Return [X, Y] of the center of cell containing provided text 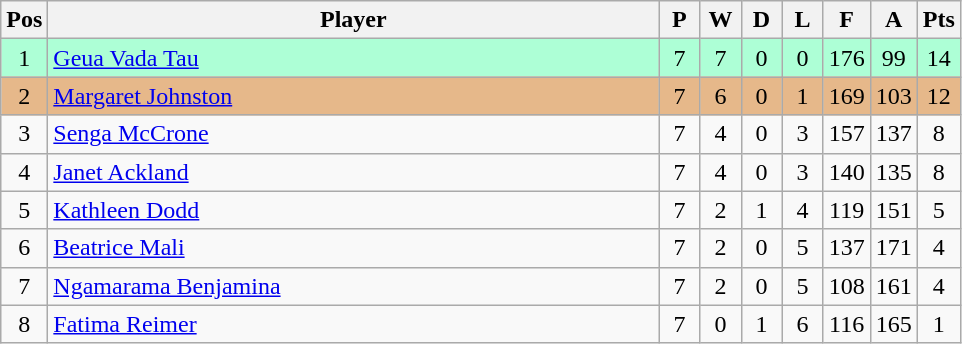
Fatima Reimer [354, 324]
176 [846, 58]
Ngamarama Benjamina [354, 286]
Kathleen Dodd [354, 210]
Beatrice Mali [354, 248]
D [762, 20]
157 [846, 134]
99 [894, 58]
103 [894, 96]
169 [846, 96]
161 [894, 286]
140 [846, 172]
165 [894, 324]
12 [938, 96]
151 [894, 210]
Pts [938, 20]
108 [846, 286]
A [894, 20]
135 [894, 172]
116 [846, 324]
F [846, 20]
Pos [24, 20]
Janet Ackland [354, 172]
Margaret Johnston [354, 96]
Senga McCrone [354, 134]
P [680, 20]
Geua Vada Tau [354, 58]
14 [938, 58]
Player [354, 20]
L [802, 20]
119 [846, 210]
171 [894, 248]
W [720, 20]
